Extract the [X, Y] coordinate from the center of the cell holding the provided text.  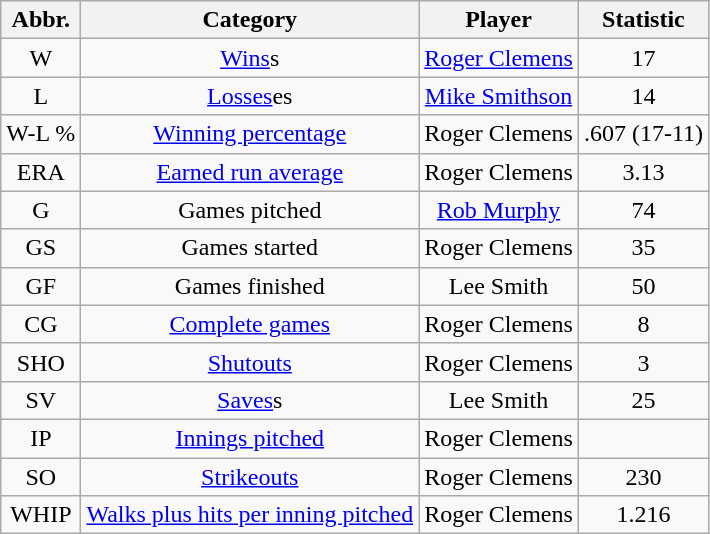
50 [643, 286]
WHIP [41, 515]
Losseses [250, 96]
Category [250, 20]
Abbr. [41, 20]
.607 (17-11) [643, 134]
SV [41, 400]
CG [41, 324]
W [41, 58]
Strikeouts [250, 477]
14 [643, 96]
8 [643, 324]
Savess [250, 400]
Innings pitched [250, 438]
Mike Smithson [499, 96]
3 [643, 362]
IP [41, 438]
Winss [250, 58]
Shutouts [250, 362]
Statistic [643, 20]
Games started [250, 248]
Rob Murphy [499, 210]
35 [643, 248]
SHO [41, 362]
Walks plus hits per inning pitched [250, 515]
74 [643, 210]
G [41, 210]
Earned run average [250, 172]
Games pitched [250, 210]
17 [643, 58]
Winning percentage [250, 134]
SO [41, 477]
25 [643, 400]
W-L % [41, 134]
230 [643, 477]
L [41, 96]
Complete games [250, 324]
GF [41, 286]
Player [499, 20]
1.216 [643, 515]
Games finished [250, 286]
ERA [41, 172]
GS [41, 248]
3.13 [643, 172]
